Output the [X, Y] coordinate of the center of the cell containing the given text.  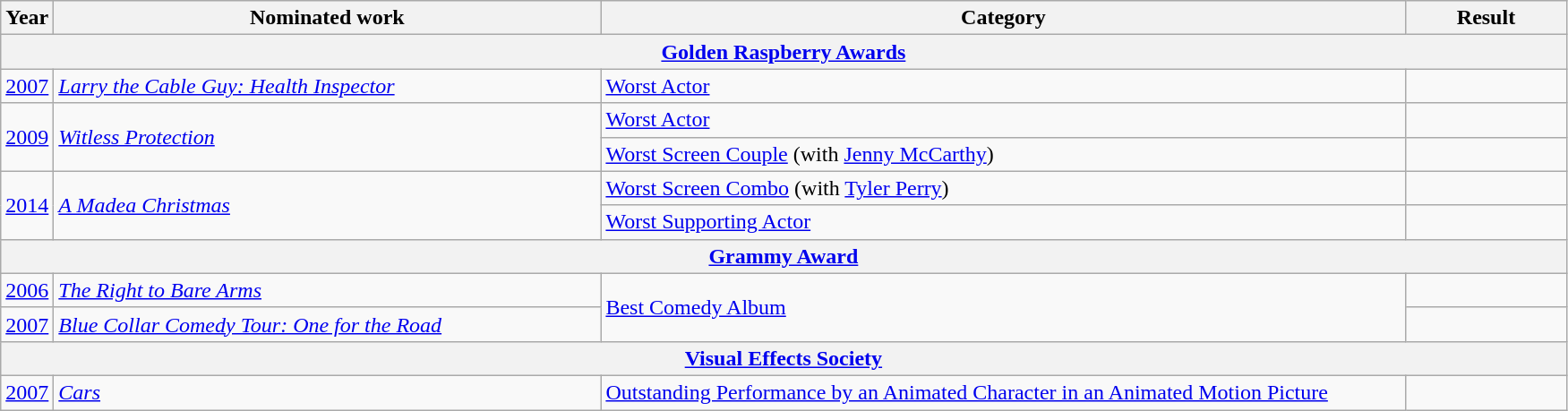
The Right to Bare Arms [328, 290]
Cars [328, 392]
Result [1487, 18]
2009 [27, 137]
Outstanding Performance by an Animated Character in an Animated Motion Picture [1003, 392]
Best Comedy Album [1003, 307]
Worst Supporting Actor [1003, 222]
Witless Protection [328, 137]
Worst Screen Combo (with Tyler Perry) [1003, 188]
Blue Collar Comedy Tour: One for the Road [328, 324]
2006 [27, 290]
A Madea Christmas [328, 205]
Larry the Cable Guy: Health Inspector [328, 86]
Visual Effects Society [784, 358]
Worst Screen Couple (with Jenny McCarthy) [1003, 154]
Year [27, 18]
Grammy Award [784, 256]
Nominated work [328, 18]
Category [1003, 18]
Golden Raspberry Awards [784, 52]
2014 [27, 205]
